Locate the cell with the specified text and output its (x, y) center coordinate. 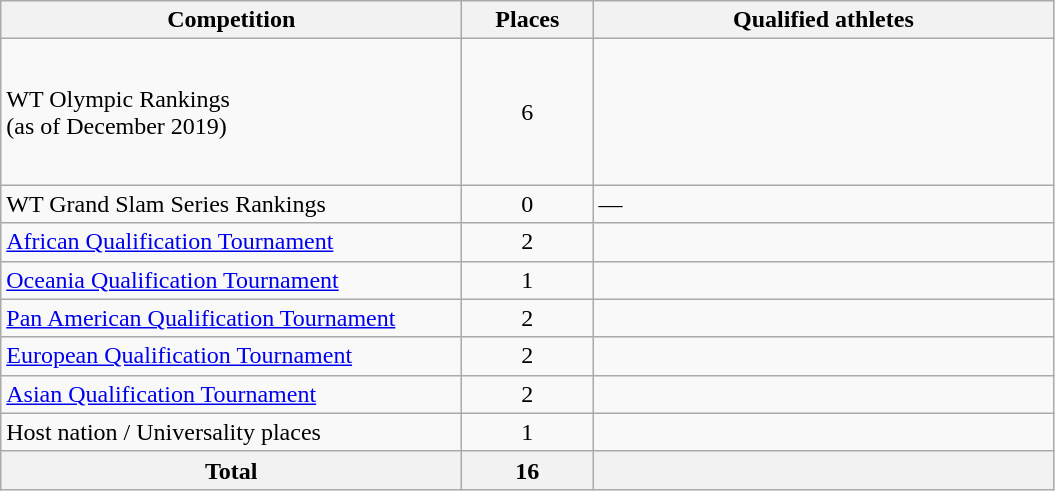
Qualified athletes (824, 20)
— (824, 204)
Oceania Qualification Tournament (232, 280)
Pan American Qualification Tournament (232, 318)
European Qualification Tournament (232, 356)
Total (232, 470)
Asian Qualification Tournament (232, 394)
WT Olympic Rankings(as of December 2019) (232, 112)
Host nation / Universality places (232, 432)
African Qualification Tournament (232, 242)
16 (528, 470)
WT Grand Slam Series Rankings (232, 204)
6 (528, 112)
0 (528, 204)
Competition (232, 20)
Places (528, 20)
